Pinpoint the cell where the given text exists, returning its (X, Y) midpoint coordinate. 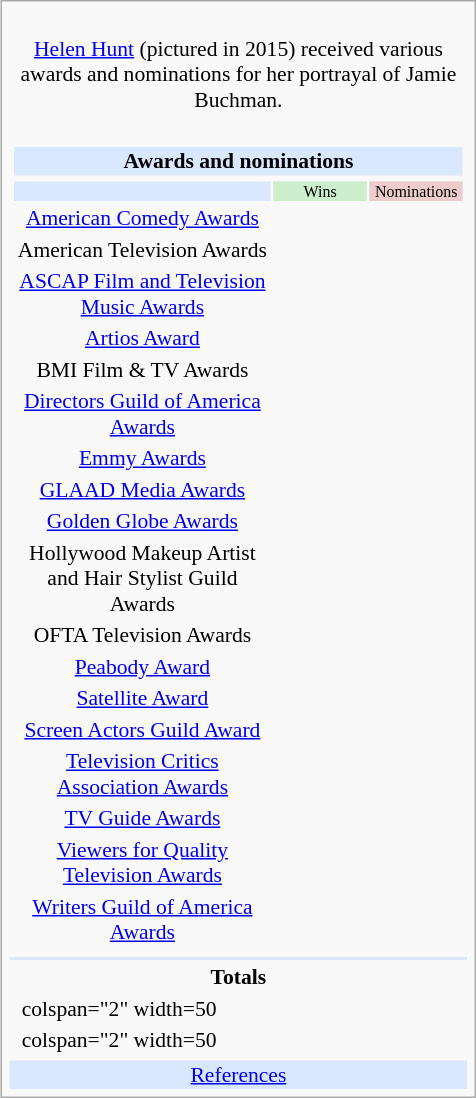
Emmy Awards (142, 458)
American Television Awards (142, 249)
TV Guide Awards (142, 818)
OFTA Television Awards (142, 635)
Satellite Award (142, 698)
References (239, 1074)
Peabody Award (142, 666)
Writers Guild of America Awards (142, 919)
Totals (239, 977)
Helen Hunt (pictured in 2015) received various awards and nominations for her portrayal of Jamie Buchman. (239, 62)
Awards and nominations (238, 161)
Viewers for Quality Television Awards (142, 862)
ASCAP Film and Television Music Awards (142, 294)
Television Critics Association Awards (142, 774)
BMI Film & TV Awards (142, 369)
Wins (320, 191)
Directors Guild of America Awards (142, 414)
Nominations (416, 191)
Screen Actors Guild Award (142, 729)
American Comedy Awards (142, 218)
GLAAD Media Awards (142, 489)
Artios Award (142, 338)
Hollywood Makeup Artist and Hair Stylist Guild Awards (142, 578)
Golden Globe Awards (142, 521)
